Detect which cell encompasses the target text, then output its [X, Y] center coordinate. 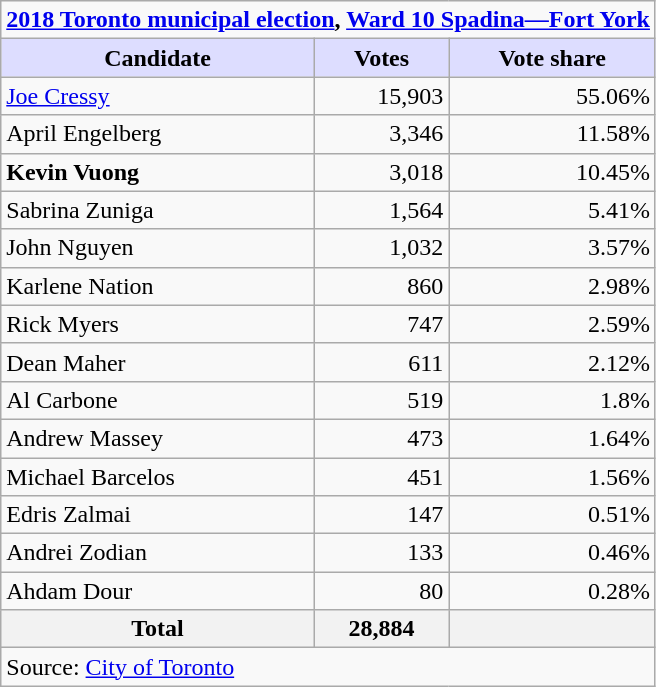
Sabrina Zuniga [158, 210]
15,903 [381, 96]
3,018 [381, 172]
Candidate [158, 58]
0.28% [552, 591]
147 [381, 515]
10.45% [552, 172]
1.64% [552, 438]
0.51% [552, 515]
2.59% [552, 324]
1.8% [552, 400]
Joe Cressy [158, 96]
Andrei Zodian [158, 553]
Votes [381, 58]
1.56% [552, 477]
Al Carbone [158, 400]
Vote share [552, 58]
Karlene Nation [158, 286]
April Engelberg [158, 134]
473 [381, 438]
John Nguyen [158, 248]
519 [381, 400]
Source: City of Toronto [328, 667]
611 [381, 362]
Michael Barcelos [158, 477]
Kevin Vuong [158, 172]
Total [158, 629]
860 [381, 286]
1,032 [381, 248]
3.57% [552, 248]
451 [381, 477]
2.98% [552, 286]
55.06% [552, 96]
28,884 [381, 629]
Dean Maher [158, 362]
Andrew Massey [158, 438]
133 [381, 553]
Edris Zalmai [158, 515]
Rick Myers [158, 324]
Ahdam Dour [158, 591]
1,564 [381, 210]
2018 Toronto municipal election, Ward 10 Spadina—Fort York [328, 20]
11.58% [552, 134]
747 [381, 324]
80 [381, 591]
2.12% [552, 362]
5.41% [552, 210]
3,346 [381, 134]
0.46% [552, 553]
